Capture the cell that displays the provided text and extract its [X, Y] central coordinate. 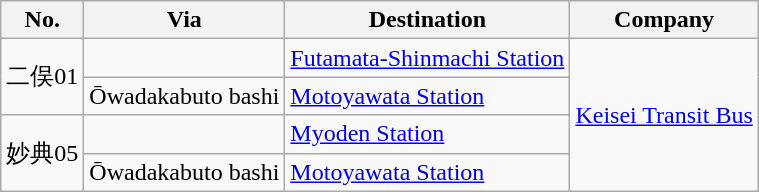
Myoden Station [428, 134]
妙典05 [42, 153]
Company [664, 20]
二俣01 [42, 77]
Via [184, 20]
No. [42, 20]
Futamata-Shinmachi Station [428, 58]
Keisei Transit Bus [664, 115]
Destination [428, 20]
